Locate the cell with the specified text and output its (X, Y) center coordinate. 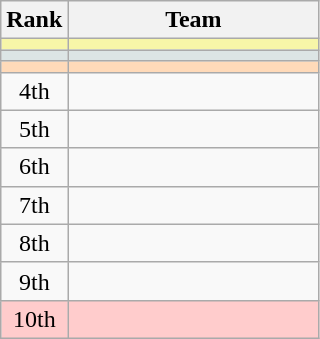
10th (34, 319)
Rank (34, 20)
6th (34, 167)
9th (34, 281)
7th (34, 205)
5th (34, 129)
Team (194, 20)
8th (34, 243)
4th (34, 91)
